Search for the cell housing the specified text and yield its (X, Y) center coordinate. 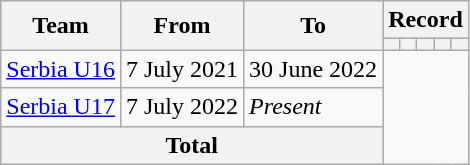
Team (61, 26)
Total (192, 145)
Present (314, 107)
7 July 2022 (182, 107)
Serbia U16 (61, 69)
Serbia U17 (61, 107)
7 July 2021 (182, 69)
Record (426, 20)
From (182, 26)
To (314, 26)
30 June 2022 (314, 69)
